Detect which cell encompasses the target text, then output its (x, y) center coordinate. 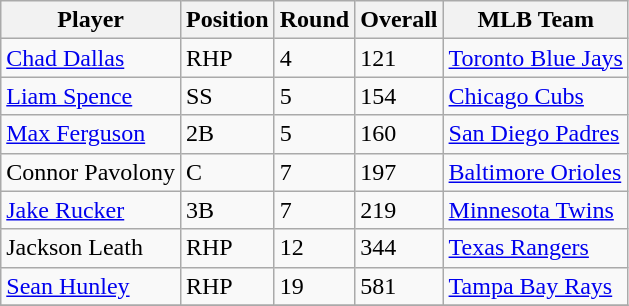
219 (399, 210)
Max Ferguson (91, 134)
197 (399, 172)
344 (399, 248)
4 (314, 58)
12 (314, 248)
121 (399, 58)
Player (91, 20)
Tampa Bay Rays (536, 286)
2B (227, 134)
San Diego Padres (536, 134)
Overall (399, 20)
C (227, 172)
3B (227, 210)
160 (399, 134)
Position (227, 20)
SS (227, 96)
Connor Pavolony (91, 172)
Texas Rangers (536, 248)
Jake Rucker (91, 210)
Chad Dallas (91, 58)
Toronto Blue Jays (536, 58)
Minnesota Twins (536, 210)
581 (399, 286)
Baltimore Orioles (536, 172)
154 (399, 96)
Liam Spence (91, 96)
19 (314, 286)
MLB Team (536, 20)
Chicago Cubs (536, 96)
Jackson Leath (91, 248)
Sean Hunley (91, 286)
Round (314, 20)
